Return the (X, Y) coordinate for the center point of the cell that contains the specified text.  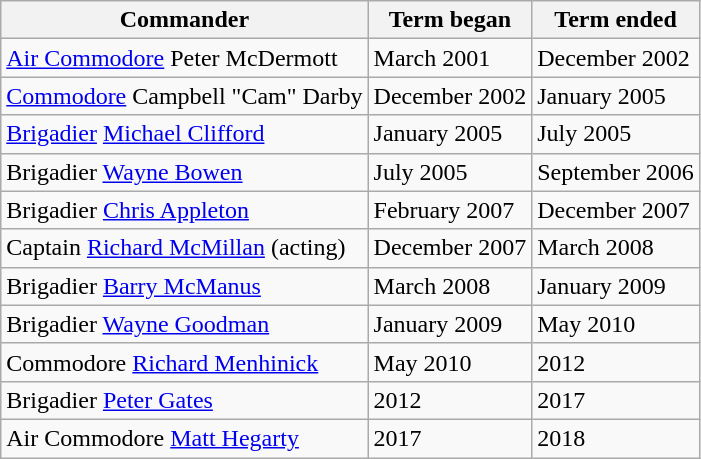
Term began (450, 20)
Brigadier Wayne Bowen (184, 172)
February 2007 (450, 210)
Brigadier Barry McManus (184, 286)
March 2001 (450, 58)
Commander (184, 20)
Brigadier Wayne Goodman (184, 324)
Brigadier Chris Appleton (184, 210)
Brigadier Michael Clifford (184, 134)
Commodore Richard Menhinick (184, 362)
Captain Richard McMillan (acting) (184, 248)
2018 (616, 438)
Term ended (616, 20)
Commodore Campbell "Cam" Darby (184, 96)
Brigadier Peter Gates (184, 400)
Air Commodore Peter McDermott (184, 58)
September 2006 (616, 172)
Air Commodore Matt Hegarty (184, 438)
